Capture the cell that displays the provided text and extract its (X, Y) central coordinate. 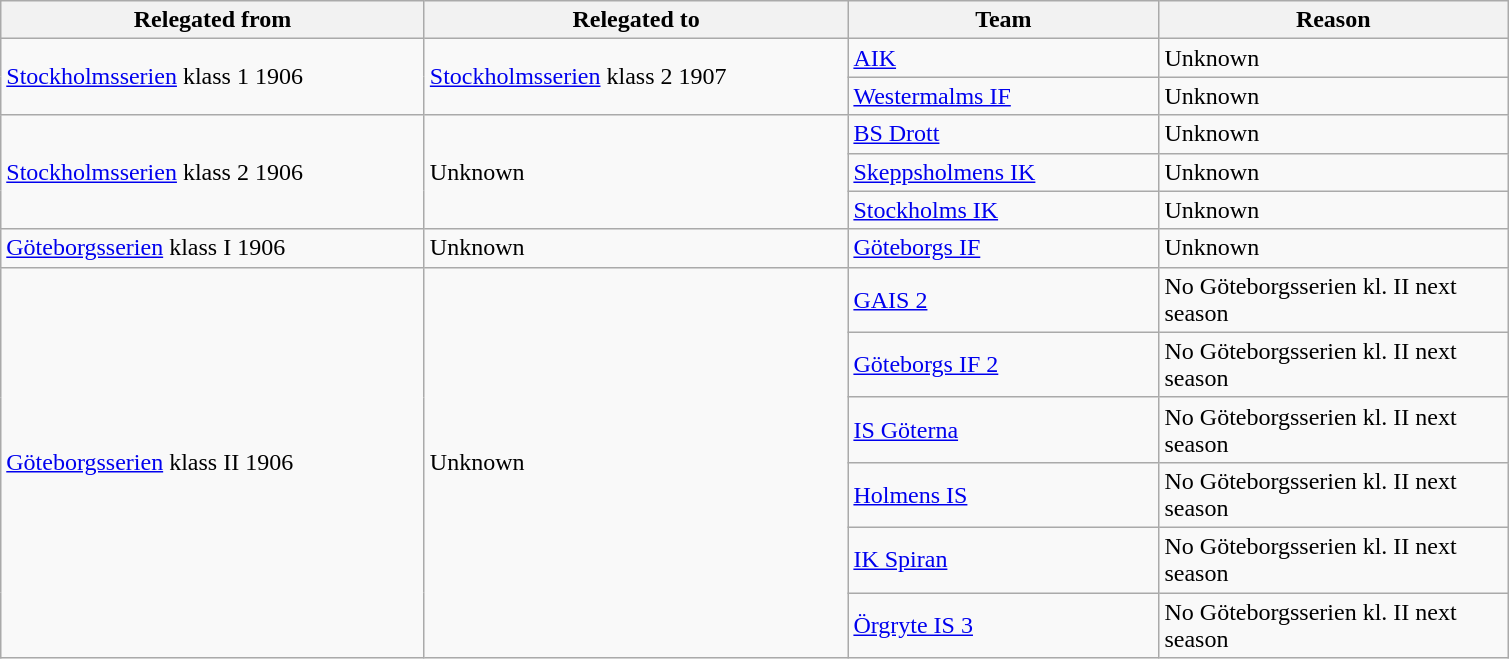
Stockholmsserien klass 1 1906 (213, 77)
IK Spiran (1004, 560)
Relegated to (636, 20)
IS Göterna (1004, 430)
Göteborgsserien klass I 1906 (213, 248)
Stockholmsserien klass 2 1907 (636, 77)
GAIS 2 (1004, 300)
Skeppsholmens IK (1004, 172)
Göteborgs IF 2 (1004, 364)
Westermalms IF (1004, 96)
BS Drott (1004, 134)
Örgryte IS 3 (1004, 624)
Göteborgs IF (1004, 248)
Göteborgsserien klass II 1906 (213, 462)
AIK (1004, 58)
Holmens IS (1004, 494)
Stockholms IK (1004, 210)
Relegated from (213, 20)
Reason (1334, 20)
Stockholmsserien klass 2 1906 (213, 172)
Team (1004, 20)
